Determine the [X, Y] coordinate at the center of the cell enclosing the given text.  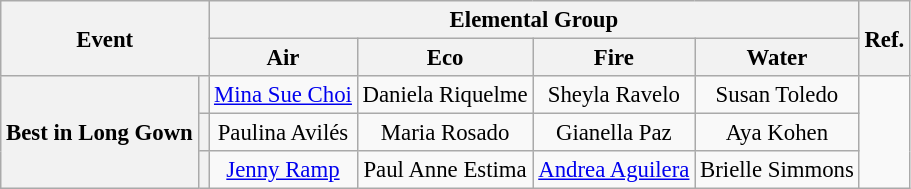
Susan Toledo [777, 95]
Gianella Paz [614, 133]
Air [284, 58]
Mina Sue Choi [284, 95]
Water [777, 58]
Aya Kohen [777, 133]
Elemental Group [534, 20]
Event [105, 38]
Sheyla Ravelo [614, 95]
Paulina Avilés [284, 133]
Brielle Simmons [777, 170]
Ref. [884, 38]
Daniela Riquelme [445, 95]
Paul Anne Estima [445, 170]
Maria Rosado [445, 133]
Jenny Ramp [284, 170]
Eco [445, 58]
Fire [614, 58]
Andrea Aguilera [614, 170]
Best in Long Gown [100, 132]
